Locate the cell with the specified text and output its [x, y] center coordinate. 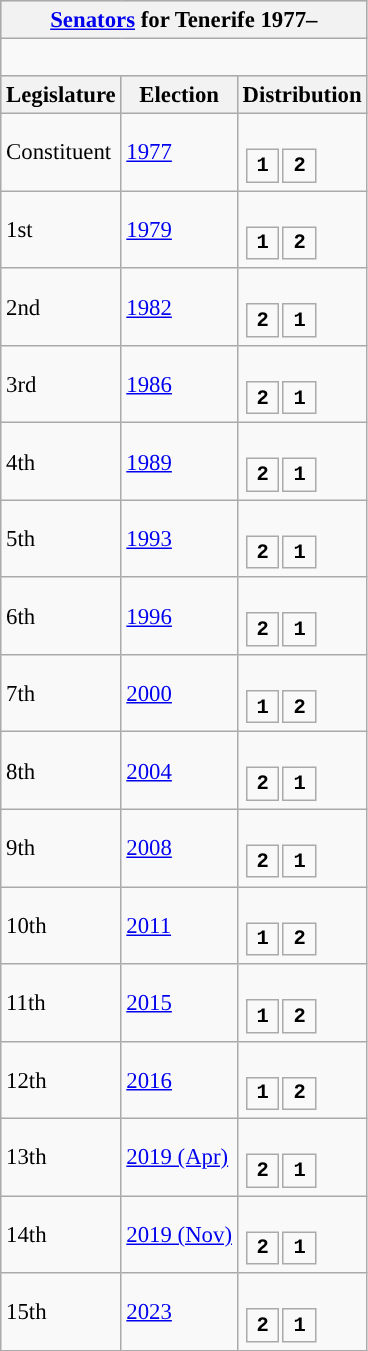
1989 [179, 462]
1st [61, 230]
2004 [179, 770]
1977 [179, 152]
Constituent [61, 152]
15th [61, 1312]
2nd [61, 306]
1993 [179, 538]
1979 [179, 230]
Senators for Tenerife 1977– [184, 20]
1982 [179, 306]
7th [61, 694]
2019 (Nov) [179, 1234]
5th [61, 538]
2015 [179, 1002]
4th [61, 462]
10th [61, 926]
14th [61, 1234]
9th [61, 848]
1996 [179, 616]
2019 (Apr) [179, 1158]
2008 [179, 848]
11th [61, 1002]
Legislature [61, 95]
2000 [179, 694]
2016 [179, 1080]
2023 [179, 1312]
8th [61, 770]
3rd [61, 384]
Election [179, 95]
6th [61, 616]
1986 [179, 384]
Distribution [302, 95]
2011 [179, 926]
13th [61, 1158]
12th [61, 1080]
